Return [X, Y] of the center of cell containing provided text 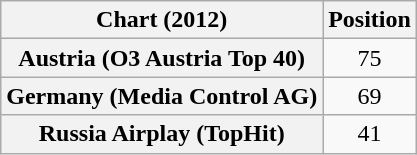
Position [370, 20]
Russia Airplay (TopHit) [162, 134]
Germany (Media Control AG) [162, 96]
Chart (2012) [162, 20]
69 [370, 96]
Austria (O3 Austria Top 40) [162, 58]
41 [370, 134]
75 [370, 58]
